Identify which cell holds the provided text, then report its (x, y) central coordinate. 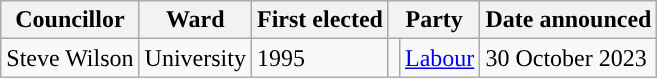
Labour (440, 58)
Party (434, 20)
Councillor (70, 20)
University (195, 58)
30 October 2023 (568, 58)
Ward (195, 20)
1995 (320, 58)
Date announced (568, 20)
Steve Wilson (70, 58)
First elected (320, 20)
